From the cell containing the given text, extract its center point as [x, y] coordinate. 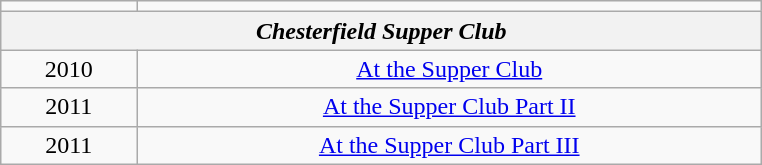
2010 [69, 69]
At the Supper Club Part III [450, 145]
At the Supper Club Part II [450, 107]
At the Supper Club [450, 69]
Chesterfield Supper Club [382, 31]
